Pinpoint the cell where the given text exists, returning its (X, Y) midpoint coordinate. 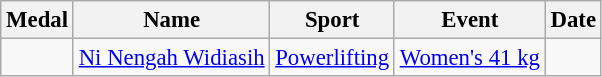
Date (573, 20)
Event (470, 20)
Powerlifting (332, 58)
Medal (38, 20)
Women's 41 kg (470, 58)
Sport (332, 20)
Name (172, 20)
Ni Nengah Widiasih (172, 58)
